From the cell containing the given text, extract its center point as (X, Y) coordinate. 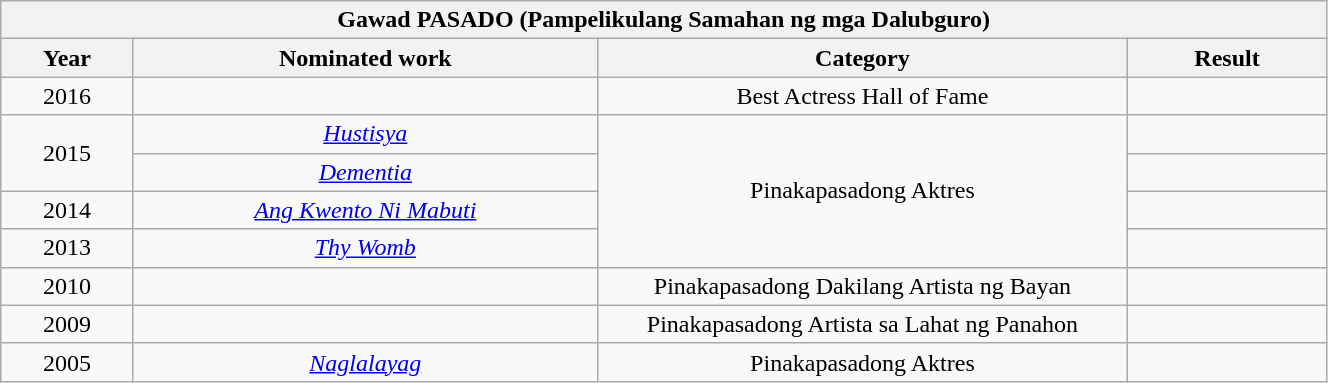
Ang Kwento Ni Mabuti (365, 210)
Year (68, 58)
2005 (68, 362)
Thy Womb (365, 248)
2014 (68, 210)
2015 (68, 153)
2016 (68, 96)
Best Actress Hall of Fame (862, 96)
2009 (68, 324)
Pinakapasadong Artista sa Lahat ng Panahon (862, 324)
Result (1228, 58)
Dementia (365, 172)
Pinakapasadong Dakilang Artista ng Bayan (862, 286)
2013 (68, 248)
Gawad PASADO (Pampelikulang Samahan ng mga Dalubguro) (664, 20)
Category (862, 58)
Naglalayag (365, 362)
Hustisya (365, 134)
Nominated work (365, 58)
2010 (68, 286)
